Scan for the cell matching the given text and deliver its (X, Y) coordinate at center. 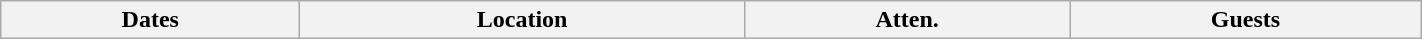
Location (522, 20)
Atten. (906, 20)
Dates (150, 20)
Guests (1246, 20)
